Capture the cell that displays the provided text and extract its [x, y] central coordinate. 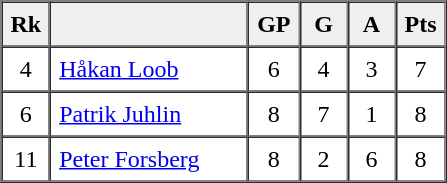
GP [274, 24]
Rk [26, 24]
11 [26, 158]
G [324, 24]
2 [324, 158]
Peter Forsberg [149, 158]
Håkan Loob [149, 68]
Patrik Juhlin [149, 114]
3 [372, 68]
Pts [421, 24]
1 [372, 114]
A [372, 24]
